Capture the cell that displays the provided text and extract its (x, y) central coordinate. 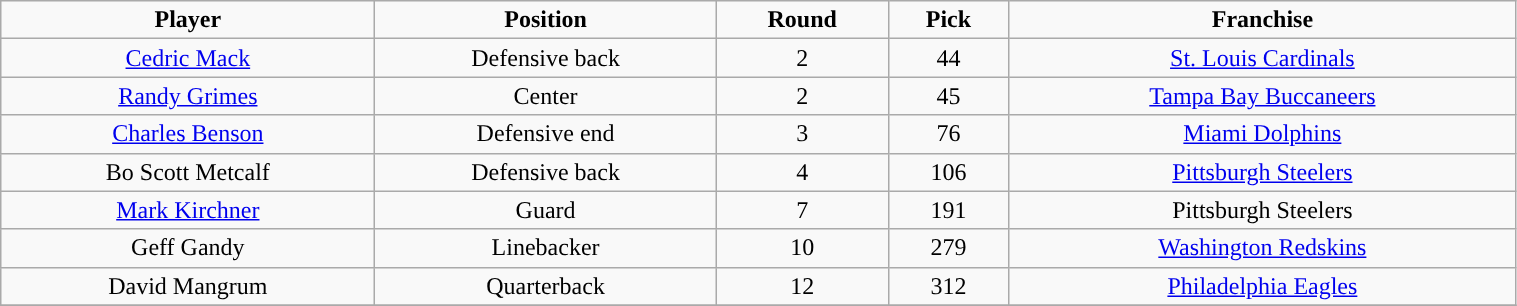
7 (802, 210)
76 (948, 134)
Position (546, 20)
Franchise (1262, 20)
Tampa Bay Buccaneers (1262, 96)
312 (948, 286)
44 (948, 58)
Bo Scott Metcalf (188, 172)
Center (546, 96)
David Mangrum (188, 286)
Cedric Mack (188, 58)
Linebacker (546, 248)
Round (802, 20)
Randy Grimes (188, 96)
3 (802, 134)
Geff Gandy (188, 248)
106 (948, 172)
Pick (948, 20)
12 (802, 286)
45 (948, 96)
Guard (546, 210)
Player (188, 20)
Miami Dolphins (1262, 134)
Mark Kirchner (188, 210)
Washington Redskins (1262, 248)
Charles Benson (188, 134)
Defensive end (546, 134)
10 (802, 248)
279 (948, 248)
4 (802, 172)
191 (948, 210)
Quarterback (546, 286)
St. Louis Cardinals (1262, 58)
Philadelphia Eagles (1262, 286)
